From the cell containing the given text, extract its center point as [x, y] coordinate. 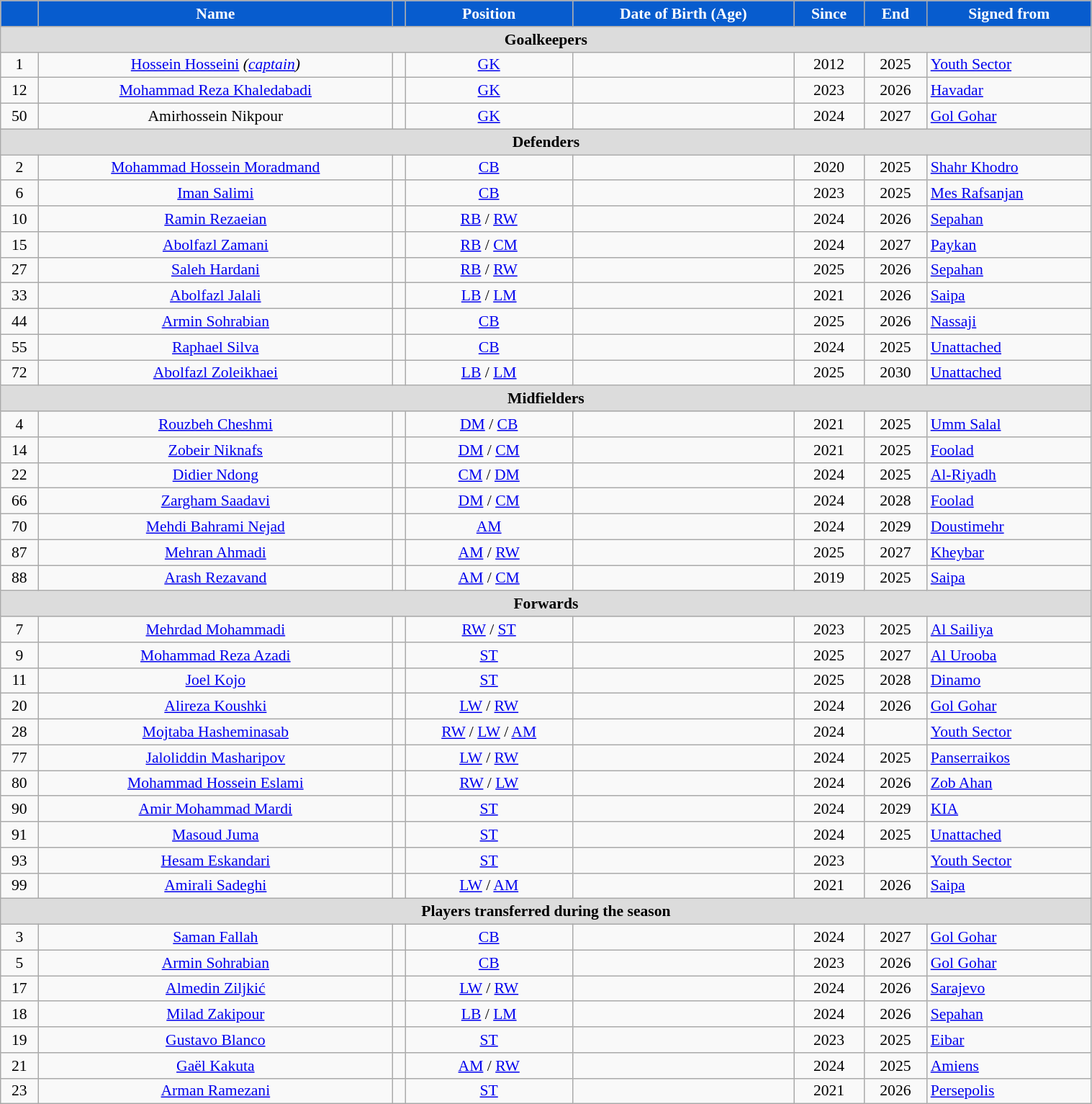
2030 [895, 373]
Mohammad Hossein Moradmand [216, 168]
88 [19, 578]
Gaël Kakuta [216, 1066]
Saman Fallah [216, 938]
Jaloliddin Masharipov [216, 758]
LW / AM [488, 886]
Shahr Khodro [1009, 168]
4 [19, 424]
Nassaji [1009, 322]
22 [19, 475]
AM / CM [488, 578]
Ramin Rezaeian [216, 219]
RW / ST [488, 629]
21 [19, 1066]
Eibar [1009, 1040]
Defenders [546, 142]
Players transferred during the season [546, 912]
Panserraikos [1009, 758]
10 [19, 219]
72 [19, 373]
Arash Rezavand [216, 578]
27 [19, 270]
AM [488, 527]
Midfielders [546, 399]
Umm Salal [1009, 424]
DM / CB [488, 424]
Al-Riyadh [1009, 475]
Amirali Sadeghi [216, 886]
Abolfazl Zoleikhaei [216, 373]
Zobeir Niknafs [216, 450]
Paykan [1009, 245]
18 [19, 1015]
Saleh Hardani [216, 270]
RB / CM [488, 245]
23 [19, 1091]
Mohammad Reza Khaledabadi [216, 91]
Hesam Eskandari [216, 861]
Arman Ramezani [216, 1091]
KIA [1009, 809]
Amiens [1009, 1066]
Alireza Koushki [216, 706]
Milad Zakipour [216, 1015]
Mohammad Hossein Eslami [216, 784]
Signed from [1009, 14]
2019 [829, 578]
Amir Mohammad Mardi [216, 809]
End [895, 14]
RW / LW [488, 784]
50 [19, 117]
7 [19, 629]
Doustimehr [1009, 527]
Name [216, 14]
Havadar [1009, 91]
93 [19, 861]
20 [19, 706]
Mehdi Bahrami Nejad [216, 527]
Hossein Hosseini (captain) [216, 65]
99 [19, 886]
Mehrdad Mohammadi [216, 629]
Mohammad Reza Azadi [216, 655]
70 [19, 527]
9 [19, 655]
2012 [829, 65]
33 [19, 296]
Forwards [546, 604]
Dinamo [1009, 681]
Goalkeepers [546, 40]
66 [19, 501]
17 [19, 989]
Zargham Saadavi [216, 501]
91 [19, 835]
11 [19, 681]
Mes Rafsanjan [1009, 194]
2020 [829, 168]
Al Urooba [1009, 655]
RW / LW / AM [488, 732]
6 [19, 194]
Raphael Silva [216, 347]
44 [19, 322]
90 [19, 809]
Date of Birth (Age) [684, 14]
Al Sailiya [1009, 629]
87 [19, 552]
12 [19, 91]
80 [19, 784]
Joel Kojo [216, 681]
Abolfazl Jalali [216, 296]
Since [829, 14]
Kheybar [1009, 552]
28 [19, 732]
Iman Salimi [216, 194]
1 [19, 65]
Didier Ndong [216, 475]
55 [19, 347]
19 [19, 1040]
77 [19, 758]
Position [488, 14]
2 [19, 168]
15 [19, 245]
Sarajevo [1009, 989]
CM / DM [488, 475]
3 [19, 938]
Zob Ahan [1009, 784]
Gustavo Blanco [216, 1040]
14 [19, 450]
Abolfazl Zamani [216, 245]
Rouzbeh Cheshmi [216, 424]
Mojtaba Hasheminasab [216, 732]
Amirhossein Nikpour [216, 117]
Mehran Ahmadi [216, 552]
Persepolis [1009, 1091]
Almedin Ziljkić [216, 989]
5 [19, 963]
Masoud Juma [216, 835]
